Search for the cell housing the specified text and yield its (x, y) center coordinate. 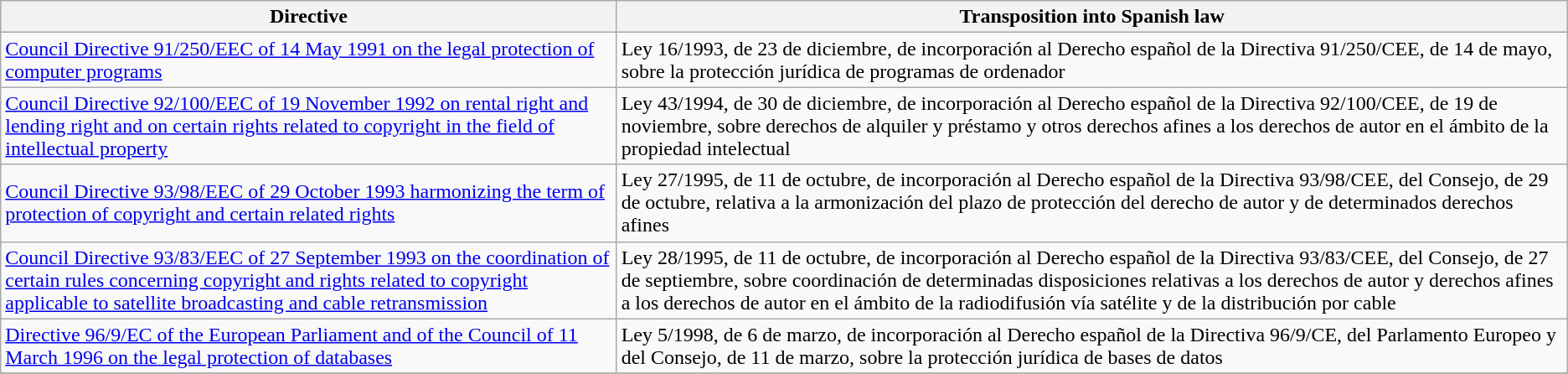
Directive 96/9/EC of the European Parliament and of the Council of 11 March 1996 on the legal protection of databases (308, 345)
Council Directive 91/250/EEC of 14 May 1991 on the legal protection of computer programs (308, 60)
Directive (308, 17)
Transposition into Spanish law (1092, 17)
Council Directive 93/98/EEC of 29 October 1993 harmonizing the term of protection of copyright and certain related rights (308, 203)
